Return the (X, Y) coordinate for the center point of the cell that contains the specified text.  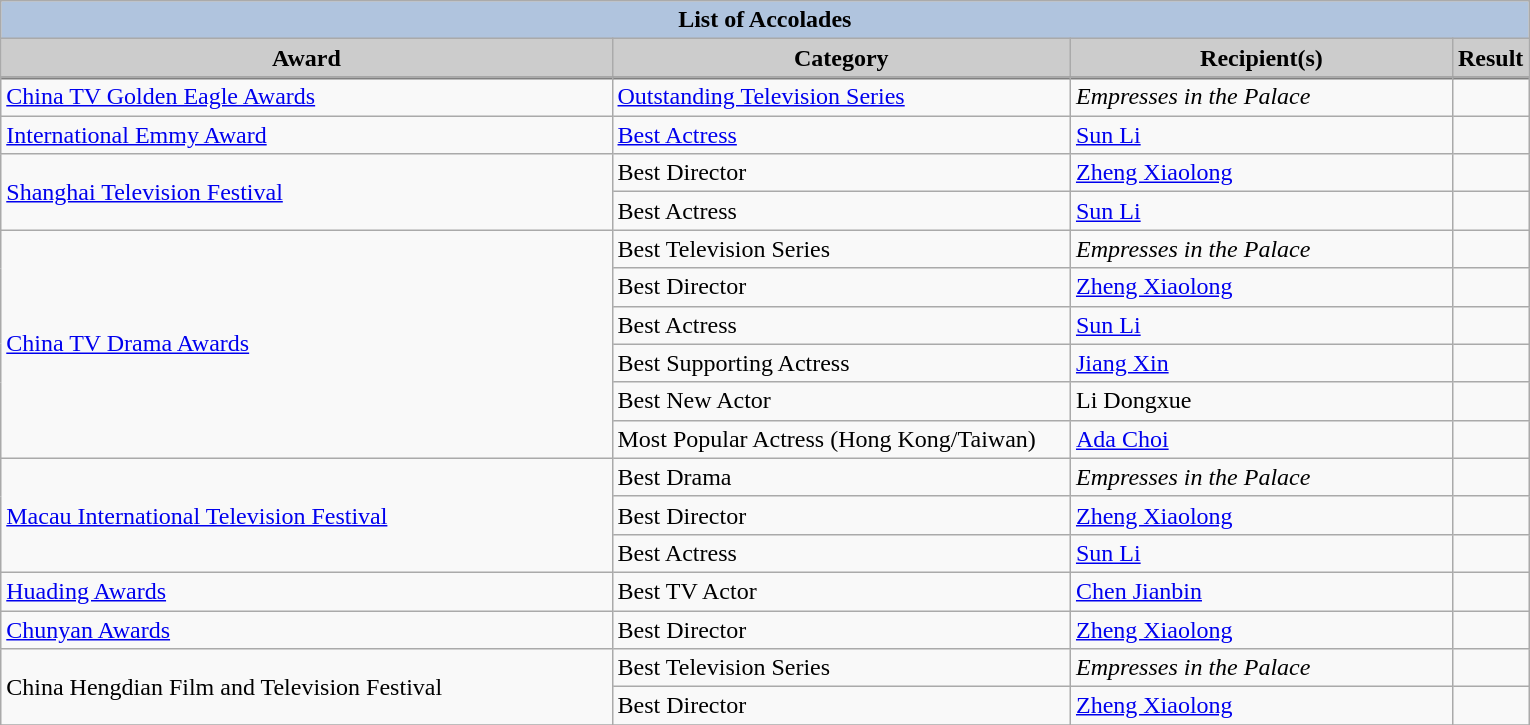
Most Popular Actress (Hong Kong/Taiwan) (841, 439)
Huading Awards (306, 591)
Best Supporting Actress (841, 363)
Category (841, 58)
Chen Jianbin (1261, 591)
List of Accolades (765, 20)
Ada Choi (1261, 439)
China Hengdian Film and Television Festival (306, 687)
Best TV Actor (841, 591)
Award (306, 58)
China TV Golden Eagle Awards (306, 97)
China TV Drama Awards (306, 344)
Best New Actor (841, 401)
Best Drama (841, 477)
Chunyan Awards (306, 629)
Recipient(s) (1261, 58)
Macau International Television Festival (306, 515)
Shanghai Television Festival (306, 192)
Outstanding Television Series (841, 97)
Jiang Xin (1261, 363)
Result (1490, 58)
Li Dongxue (1261, 401)
International Emmy Award (306, 135)
